Capture the cell that displays the provided text and extract its [X, Y] central coordinate. 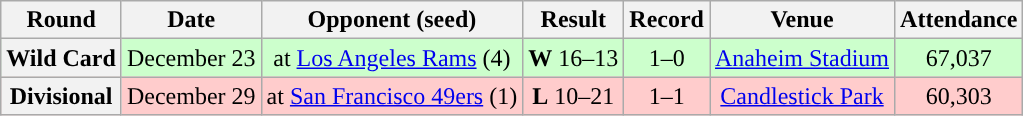
at San Francisco 49ers (1) [392, 96]
December 29 [191, 96]
Round [62, 20]
Date [191, 20]
1–1 [667, 96]
67,037 [959, 58]
L 10–21 [574, 96]
at Los Angeles Rams (4) [392, 58]
Attendance [959, 20]
W 16–13 [574, 58]
60,303 [959, 96]
Record [667, 20]
Divisional [62, 96]
1–0 [667, 58]
Candlestick Park [802, 96]
Wild Card [62, 58]
Opponent (seed) [392, 20]
Result [574, 20]
Venue [802, 20]
Anaheim Stadium [802, 58]
December 23 [191, 58]
